Search for the cell housing the specified text and yield its (X, Y) center coordinate. 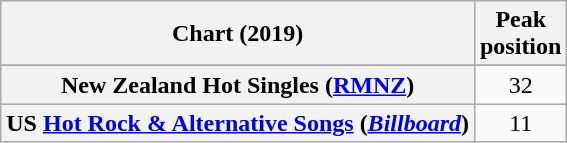
Chart (2019) (238, 34)
New Zealand Hot Singles (RMNZ) (238, 85)
11 (520, 123)
Peakposition (520, 34)
US Hot Rock & Alternative Songs (Billboard) (238, 123)
32 (520, 85)
